From the cell containing the given text, extract its center point as (x, y) coordinate. 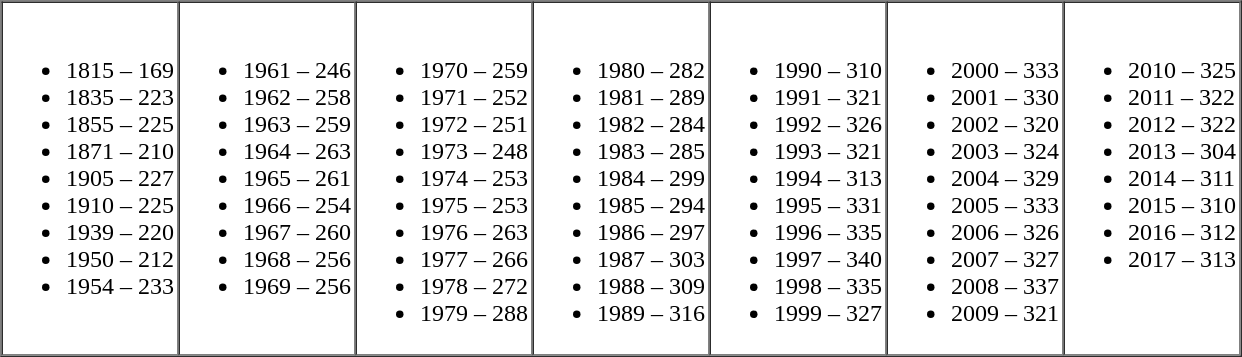
2010 – 3252011 – 3222012 – 3222013 – 3042014 – 3112015 – 3102016 – 3122017 – 313 (1152, 179)
1990 – 3101991 – 3211992 – 3261993 – 3211994 – 3131995 – 3311996 – 3351997 – 3401998 – 3351999 – 327 (798, 179)
1980 – 2821981 – 2891982 – 2841983 – 2851984 – 2991985 – 2941986 – 2971987 – 3031988 – 3091989 – 316 (620, 179)
1961 – 2461962 – 2581963 – 2591964 – 2631965 – 2611966 – 2541967 – 2601968 – 2561969 – 256 (266, 179)
1970 – 2591971 – 2521972 – 2511973 – 2481974 – 2531975 – 2531976 – 2631977 – 2661978 – 2721979 – 288 (444, 179)
1815 – 1691835 – 2231855 – 2251871 – 2101905 – 2271910 – 2251939 – 2201950 – 2121954 – 233 (90, 179)
2000 – 3332001 – 3302002 – 3202003 – 3242004 – 3292005 – 3332006 – 3262007 – 3272008 – 3372009 – 321 (974, 179)
